Locate the cell with the specified text and output its (x, y) center coordinate. 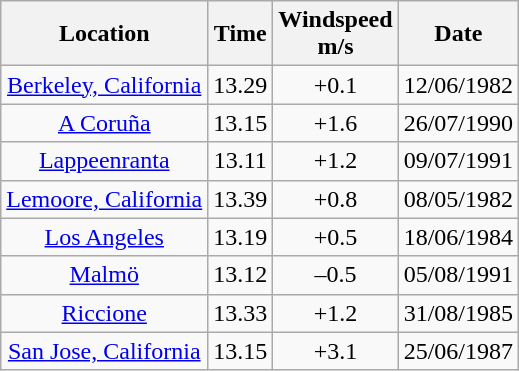
Time (240, 34)
13.39 (240, 199)
13.29 (240, 85)
18/06/1984 (458, 237)
12/06/1982 (458, 85)
Windspeedm/s (336, 34)
–0.5 (336, 275)
Lemoore, California (104, 199)
13.11 (240, 161)
+0.1 (336, 85)
Lappeenranta (104, 161)
Berkeley, California (104, 85)
13.33 (240, 313)
Malmö (104, 275)
San Jose, California (104, 351)
Riccione (104, 313)
+1.6 (336, 123)
05/08/1991 (458, 275)
13.19 (240, 237)
26/07/1990 (458, 123)
+0.8 (336, 199)
Los Angeles (104, 237)
Date (458, 34)
25/06/1987 (458, 351)
+3.1 (336, 351)
+0.5 (336, 237)
Location (104, 34)
A Coruña (104, 123)
13.12 (240, 275)
08/05/1982 (458, 199)
09/07/1991 (458, 161)
31/08/1985 (458, 313)
